From the cell containing the given text, extract its center point as (X, Y) coordinate. 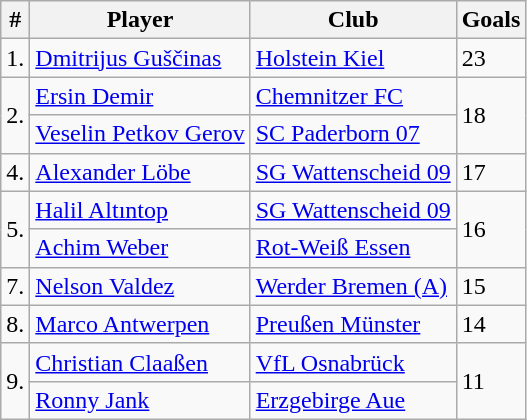
Achim Weber (140, 248)
Dmitrijus Guščinas (140, 58)
1. (16, 58)
Alexander Löbe (140, 172)
23 (491, 58)
# (16, 20)
SC Paderborn 07 (353, 134)
Goals (491, 20)
11 (491, 381)
7. (16, 286)
14 (491, 324)
Erzgebirge Aue (353, 400)
9. (16, 381)
16 (491, 229)
Ronny Jank (140, 400)
17 (491, 172)
15 (491, 286)
2. (16, 115)
Christian Claaßen (140, 362)
Werder Bremen (A) (353, 286)
18 (491, 115)
Chemnitzer FC (353, 96)
Rot-Weiß Essen (353, 248)
4. (16, 172)
Player (140, 20)
Nelson Valdez (140, 286)
Veselin Petkov Gerov (140, 134)
Preußen Münster (353, 324)
Holstein Kiel (353, 58)
Club (353, 20)
Ersin Demir (140, 96)
8. (16, 324)
Halil Altıntop (140, 210)
VfL Osnabrück (353, 362)
Marco Antwerpen (140, 324)
5. (16, 229)
